Find where the given text appears and provide that cell's center as [x, y] coordinate. 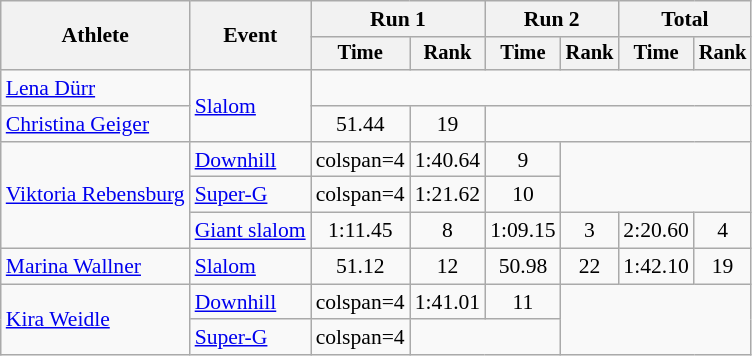
4 [723, 231]
Viktoria Rebensburg [96, 196]
9 [522, 160]
11 [522, 302]
Run 2 [552, 19]
51.12 [360, 267]
51.44 [360, 124]
Total [684, 19]
1:40.64 [448, 160]
Marina Wallner [96, 267]
1:21.62 [448, 195]
10 [522, 195]
3 [590, 231]
22 [590, 267]
2:20.60 [656, 231]
Christina Geiger [96, 124]
Lena Dürr [96, 88]
1:11.45 [360, 231]
1:42.10 [656, 267]
Athlete [96, 36]
Run 1 [398, 19]
1:41.01 [448, 302]
Kira Weidle [96, 320]
1:09.15 [522, 231]
12 [448, 267]
Giant slalom [250, 231]
Event [250, 36]
50.98 [522, 267]
8 [448, 231]
